Output the (X, Y) coordinate of the center of the cell containing the given text.  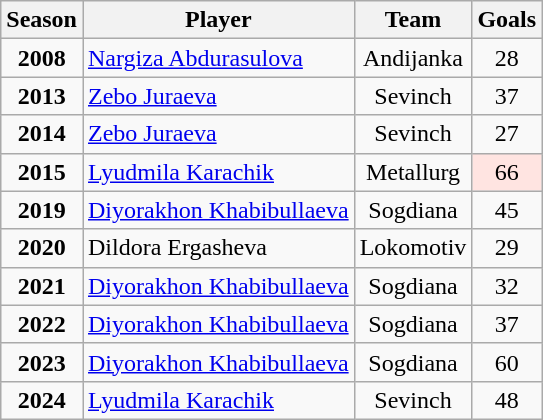
2008 (42, 58)
2024 (42, 400)
60 (507, 362)
2023 (42, 362)
28 (507, 58)
66 (507, 172)
Goals (507, 20)
2014 (42, 134)
29 (507, 248)
Player (218, 20)
Lokomotiv (413, 248)
2021 (42, 286)
2022 (42, 324)
Andijanka (413, 58)
2019 (42, 210)
2015 (42, 172)
Season (42, 20)
2013 (42, 96)
Team (413, 20)
27 (507, 134)
Nargiza Abdurasulova (218, 58)
45 (507, 210)
Dildora Ergasheva (218, 248)
Metallurg (413, 172)
32 (507, 286)
48 (507, 400)
2020 (42, 248)
